Capture the cell that displays the provided text and extract its [x, y] central coordinate. 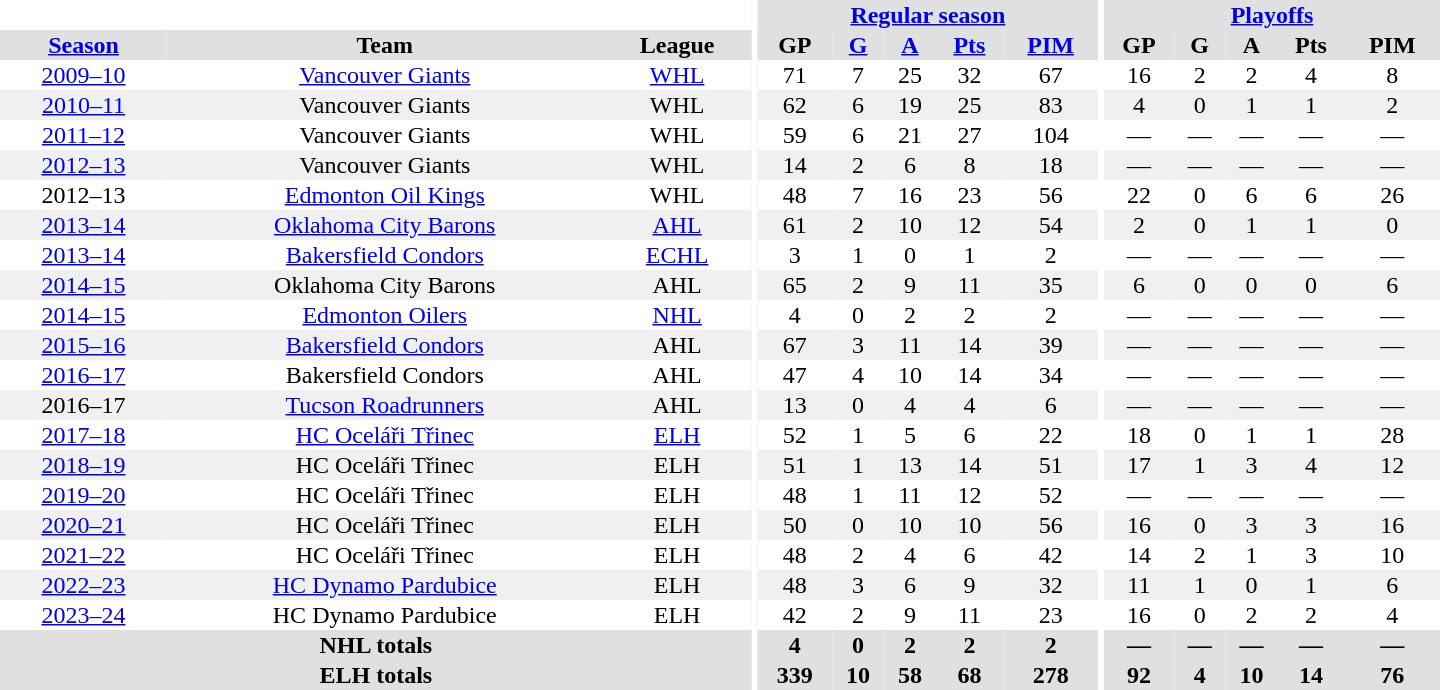
2017–18 [84, 435]
2018–19 [84, 465]
47 [794, 375]
2021–22 [84, 555]
Edmonton Oilers [385, 315]
17 [1139, 465]
2023–24 [84, 615]
59 [794, 135]
Season [84, 45]
2019–20 [84, 495]
68 [970, 675]
65 [794, 285]
19 [910, 105]
104 [1050, 135]
2009–10 [84, 75]
39 [1050, 345]
50 [794, 525]
26 [1392, 195]
Regular season [928, 15]
278 [1050, 675]
21 [910, 135]
League [678, 45]
2020–21 [84, 525]
27 [970, 135]
54 [1050, 225]
58 [910, 675]
ECHL [678, 255]
2011–12 [84, 135]
34 [1050, 375]
35 [1050, 285]
92 [1139, 675]
71 [794, 75]
2015–16 [84, 345]
2010–11 [84, 105]
339 [794, 675]
83 [1050, 105]
Playoffs [1272, 15]
28 [1392, 435]
Team [385, 45]
NHL [678, 315]
76 [1392, 675]
ELH totals [376, 675]
61 [794, 225]
2022–23 [84, 585]
Tucson Roadrunners [385, 405]
Edmonton Oil Kings [385, 195]
5 [910, 435]
62 [794, 105]
NHL totals [376, 645]
